Detect which cell encompasses the target text, then output its (X, Y) center coordinate. 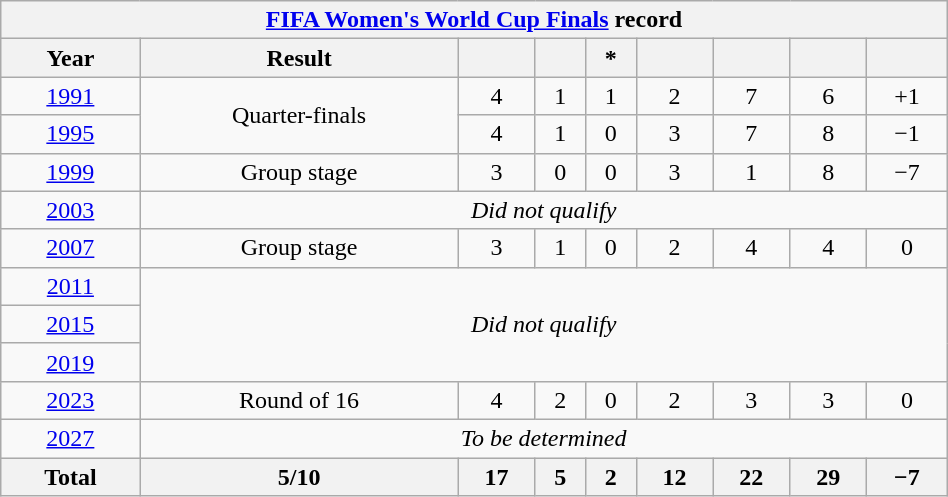
17 (496, 477)
6 (828, 96)
22 (752, 477)
* (612, 58)
2019 (70, 362)
2015 (70, 324)
12 (674, 477)
+1 (908, 96)
Round of 16 (299, 400)
2003 (70, 210)
29 (828, 477)
To be determined (544, 438)
Year (70, 58)
Quarter-finals (299, 115)
Total (70, 477)
−1 (908, 134)
5/10 (299, 477)
2023 (70, 400)
Result (299, 58)
1995 (70, 134)
FIFA Women's World Cup Finals record (474, 20)
1991 (70, 96)
5 (560, 477)
2011 (70, 286)
2007 (70, 248)
1999 (70, 172)
2027 (70, 438)
